Find where the given text appears and provide that cell's center as (x, y) coordinate. 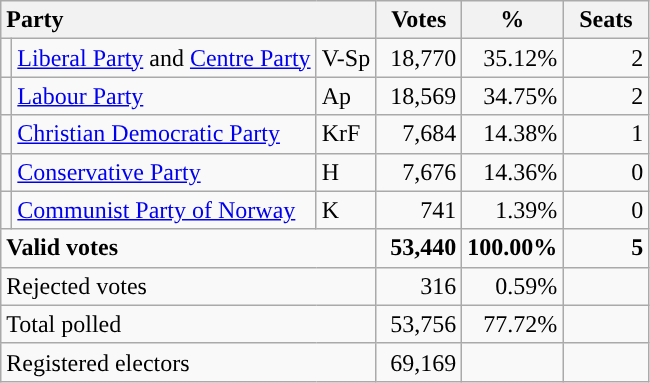
0.59% (512, 286)
H (346, 172)
18,569 (419, 96)
1 (606, 134)
100.00% (512, 248)
741 (419, 210)
34.75% (512, 96)
77.72% (512, 324)
35.12% (512, 58)
53,756 (419, 324)
18,770 (419, 58)
Registered electors (188, 362)
1.39% (512, 210)
Total polled (188, 324)
14.36% (512, 172)
Valid votes (188, 248)
KrF (346, 134)
Rejected votes (188, 286)
Communist Party of Norway (164, 210)
Seats (606, 20)
316 (419, 286)
Conservative Party (164, 172)
Christian Democratic Party (164, 134)
Liberal Party and Centre Party (164, 58)
7,676 (419, 172)
% (512, 20)
K (346, 210)
5 (606, 248)
53,440 (419, 248)
Party (188, 20)
Ap (346, 96)
14.38% (512, 134)
69,169 (419, 362)
Labour Party (164, 96)
7,684 (419, 134)
V-Sp (346, 58)
Votes (419, 20)
